Pinpoint the cell where the given text exists, returning its (X, Y) midpoint coordinate. 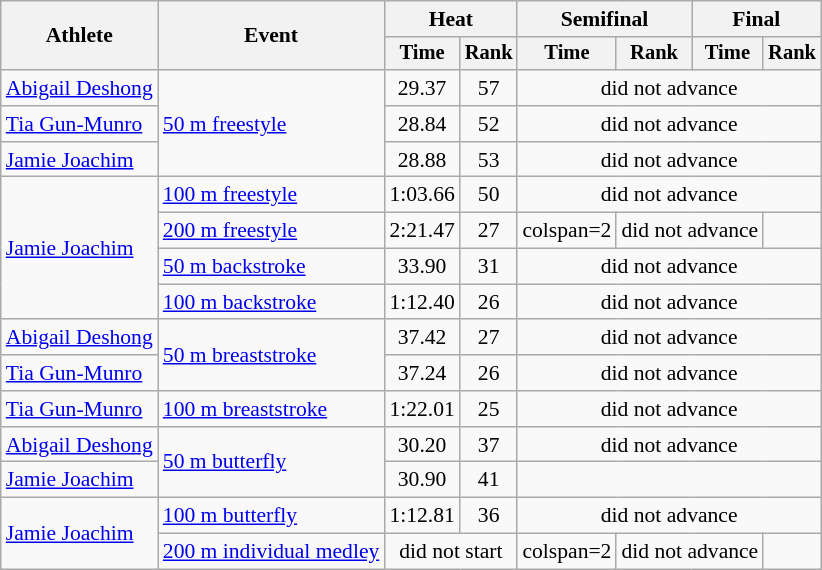
50 m backstroke (272, 267)
50 m freestyle (272, 124)
200 m freestyle (272, 231)
30.20 (422, 445)
1:12.81 (422, 516)
100 m breaststroke (272, 409)
100 m butterfly (272, 516)
50 m breaststroke (272, 356)
200 m individual medley (272, 552)
28.84 (422, 124)
Heat (450, 19)
1:22.01 (422, 409)
37.24 (422, 373)
2:21.47 (422, 231)
31 (489, 267)
37 (489, 445)
1:03.66 (422, 195)
Semifinal (604, 19)
25 (489, 409)
41 (489, 480)
30.90 (422, 480)
57 (489, 88)
Final (756, 19)
1:12.40 (422, 302)
28.88 (422, 160)
50 m butterfly (272, 462)
29.37 (422, 88)
100 m backstroke (272, 302)
Athlete (80, 36)
50 (489, 195)
37.42 (422, 338)
52 (489, 124)
Event (272, 36)
53 (489, 160)
33.90 (422, 267)
did not start (450, 552)
100 m freestyle (272, 195)
36 (489, 516)
